Return [X, Y] of the center of cell containing provided text 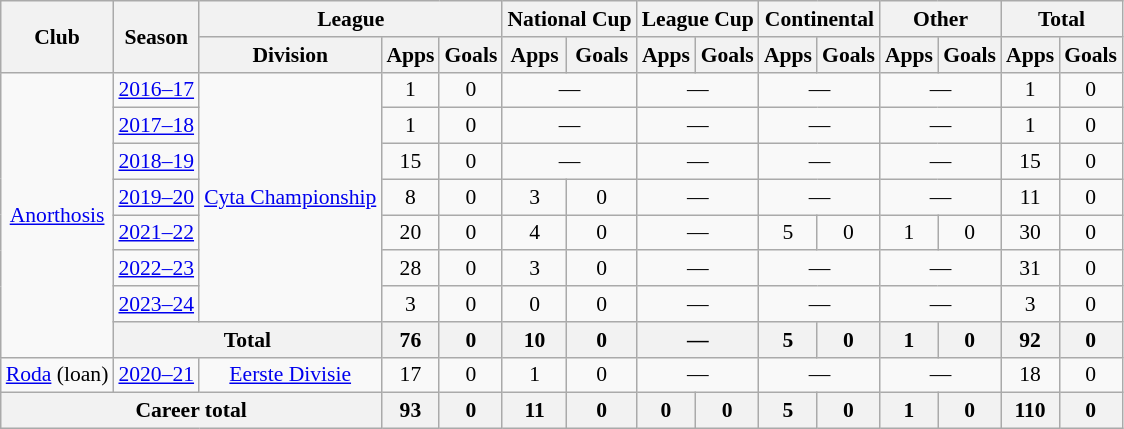
2018–19 [156, 162]
Continental [820, 19]
2016–17 [156, 90]
28 [410, 269]
Eerste Divisie [290, 375]
2021–22 [156, 233]
10 [534, 340]
30 [1030, 233]
76 [410, 340]
2023–24 [156, 304]
2020–21 [156, 375]
93 [410, 411]
Roda (loan) [58, 375]
2017–18 [156, 126]
Other [940, 19]
Club [58, 36]
League Cup [698, 19]
Cyta Championship [290, 196]
4 [534, 233]
17 [410, 375]
2019–20 [156, 197]
8 [410, 197]
Career total [192, 411]
20 [410, 233]
National Cup [569, 19]
2022–23 [156, 269]
League [350, 19]
18 [1030, 375]
Anorthosis [58, 214]
Division [290, 55]
31 [1030, 269]
Season [156, 36]
92 [1030, 340]
110 [1030, 411]
